Provide the (X, Y) coordinate of the cell's center where the given text is located.  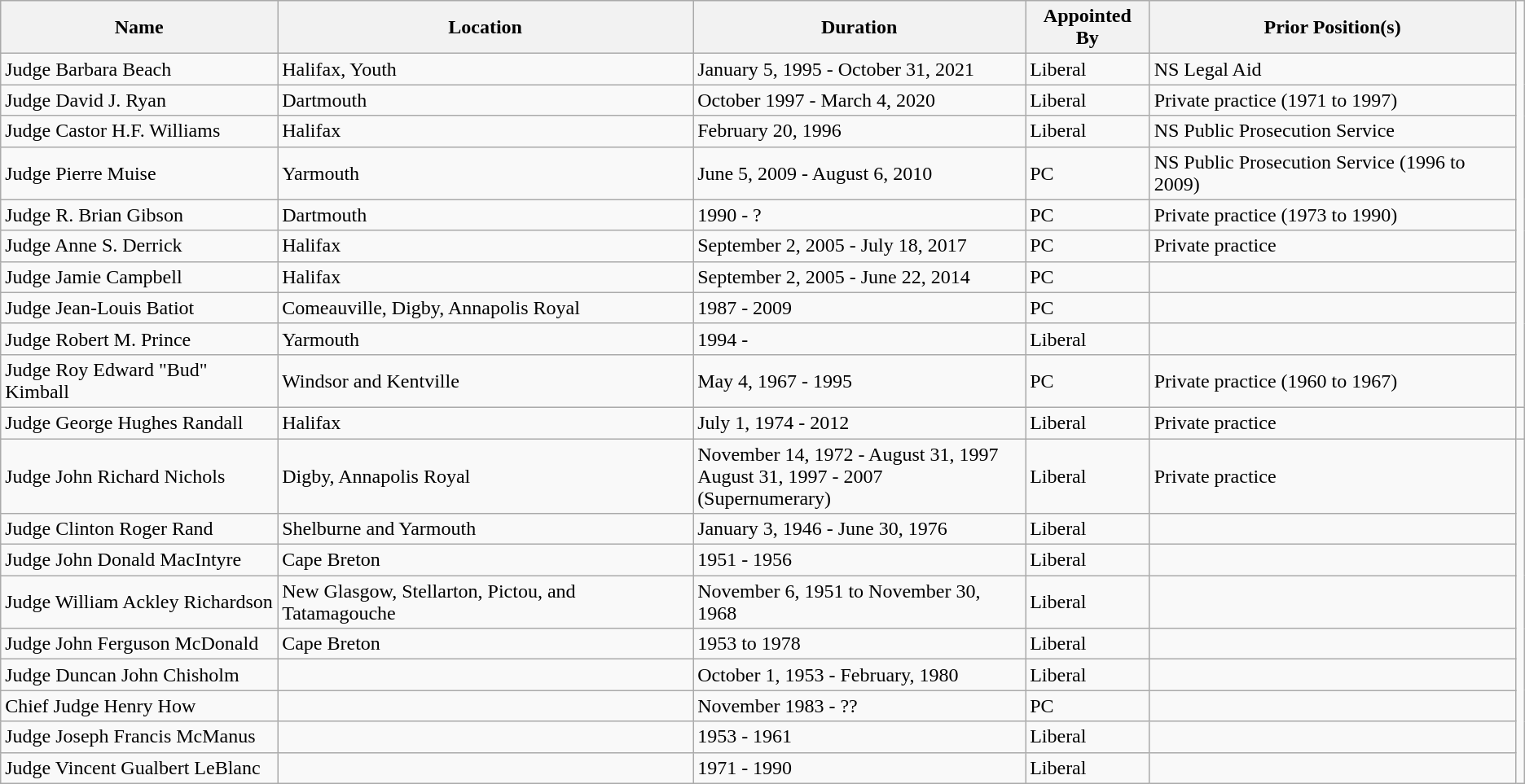
Judge Joseph Francis McManus (139, 737)
Prior Position(s) (1333, 28)
Appointed By (1088, 28)
Judge Clinton Roger Rand (139, 529)
1951 - 1956 (859, 560)
NS Public Prosecution Service (1996 to 2009) (1333, 173)
July 1, 1974 - 2012 (859, 423)
Judge Barbara Beach (139, 69)
1987 - 2009 (859, 308)
Judge Pierre Muise (139, 173)
October 1997 - March 4, 2020 (859, 100)
Shelburne and Yarmouth (486, 529)
Judge Vincent Gualbert LeBlanc (139, 768)
Judge David J. Ryan (139, 100)
October 1, 1953 - February, 1980 (859, 675)
November 1983 - ?? (859, 706)
Digby, Annapolis Royal (486, 475)
1953 to 1978 (859, 644)
Duration (859, 28)
Private practice (1971 to 1997) (1333, 100)
1953 - 1961 (859, 737)
February 20, 1996 (859, 131)
Chief Judge Henry How (139, 706)
Judge Duncan John Chisholm (139, 675)
June 5, 2009 - August 6, 2010 (859, 173)
Halifax, Youth (486, 69)
Judge Castor H.F. Williams (139, 131)
Name (139, 28)
1971 - 1990 (859, 768)
Judge Jean-Louis Batiot (139, 308)
September 2, 2005 - June 22, 2014 (859, 277)
NS Public Prosecution Service (1333, 131)
1990 - ? (859, 215)
New Glasgow, Stellarton, Pictou, and Tatamagouche (486, 602)
Judge John Donald MacIntyre (139, 560)
Private practice (1973 to 1990) (1333, 215)
Judge Roy Edward "Bud" Kimball (139, 381)
Judge John Ferguson McDonald (139, 644)
Windsor and Kentville (486, 381)
Comeauville, Digby, Annapolis Royal (486, 308)
Judge Robert M. Prince (139, 339)
Location (486, 28)
May 4, 1967 - 1995 (859, 381)
Private practice (1960 to 1967) (1333, 381)
January 3, 1946 - June 30, 1976 (859, 529)
January 5, 1995 - October 31, 2021 (859, 69)
NS Legal Aid (1333, 69)
Judge Anne S. Derrick (139, 246)
September 2, 2005 - July 18, 2017 (859, 246)
Judge R. Brian Gibson (139, 215)
Judge Jamie Campbell (139, 277)
Judge William Ackley Richardson (139, 602)
Judge George Hughes Randall (139, 423)
1994 - (859, 339)
November 6, 1951 to November 30, 1968 (859, 602)
November 14, 1972 - August 31, 1997August 31, 1997 - 2007 (Supernumerary) (859, 475)
Judge John Richard Nichols (139, 475)
